Return [x, y] of the center of cell containing provided text 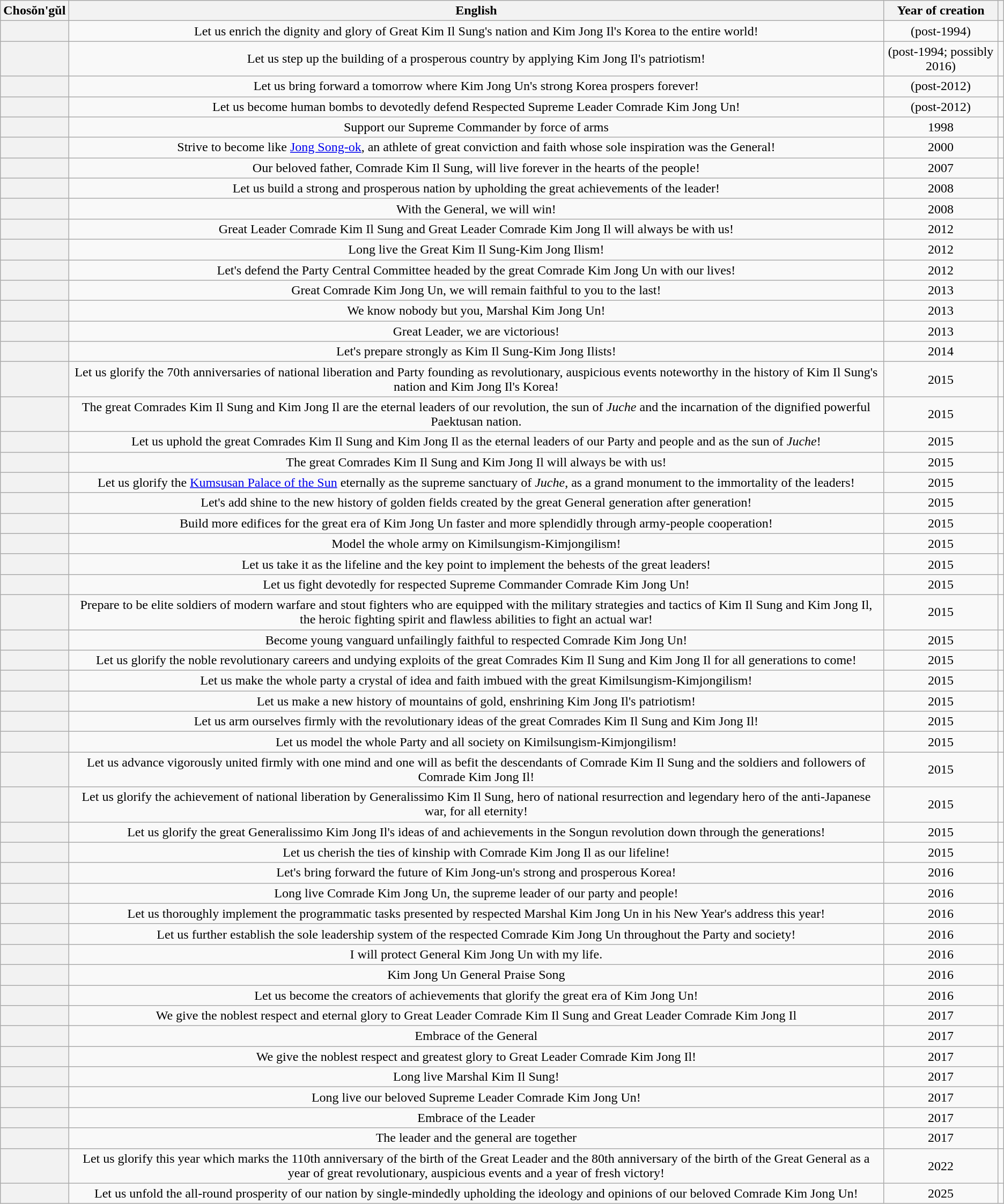
Let's defend the Party Central Committee headed by the great Comrade Kim Jong Un with our lives! [476, 270]
Let us become the creators of achievements that glorify the great era of Kim Jong Un! [476, 995]
Build more edifices for the great era of Kim Jong Un faster and more splendidly through army-people cooperation! [476, 523]
Let us glorify the Kumsusan Palace of the Sun eternally as the supreme sanctuary of Juche, as a grand monument to the immortality of the leaders! [476, 482]
(post-1994) [941, 31]
Embrace of the General [476, 1036]
Let us glorify the great Generalissimo Kim Jong Il's ideas of and achievements in the Songun revolution down through the generations! [476, 832]
Great Comrade Kim Jong Un, we will remain faithful to you to the last! [476, 291]
Let us become human bombs to devotedly defend Respected Supreme Leader Comrade Kim Jong Un! [476, 107]
Let us step up the building of a prosperous country by applying Kim Jong Il's patriotism! [476, 59]
Let us bring forward a tomorrow where Kim Jong Un's strong Korea prospers forever! [476, 86]
The great Comrades Kim Il Sung and Kim Jong Il will always be with us! [476, 462]
Chosŏn'gŭl [34, 11]
2022 [941, 1165]
2007 [941, 168]
Long live the Great Kim Il Sung-Kim Jong Ilism! [476, 249]
(post-1994; possibly 2016) [941, 59]
Let's bring forward the future of Kim Jong-un's strong and prosperous Korea! [476, 873]
With the General, we will win! [476, 209]
Long live Comrade Kim Jong Un, the supreme leader of our party and people! [476, 893]
Let's prepare strongly as Kim Il Sung-Kim Jong Ilists! [476, 352]
Our beloved father, Comrade Kim Il Sung, will live forever in the hearts of the people! [476, 168]
Long live our beloved Supreme Leader Comrade Kim Jong Un! [476, 1097]
Let us glorify the noble revolutionary careers and undying exploits of the great Comrades Kim Il Sung and Kim Jong Il for all generations to come! [476, 660]
We know nobody but you, Marshal Kim Jong Un! [476, 311]
Kim Jong Un General Praise Song [476, 975]
Let us cherish the ties of kinship with Comrade Kim Jong Il as our lifeline! [476, 852]
Model the whole army on Kimilsungism-Kimjongilism! [476, 544]
Let us fight devotedly for respected Supreme Commander Comrade Kim Jong Un! [476, 584]
Long live Marshal Kim Il Sung! [476, 1077]
Let us unfold the all-round prosperity of our nation by single-mindedly upholding the ideology and opinions of our beloved Comrade Kim Jong Un! [476, 1193]
Let us enrich the dignity and glory of Great Kim Il Sung's nation and Kim Jong Il's Korea to the entire world! [476, 31]
Let us build a strong and prosperous nation by upholding the great achievements of the leader! [476, 188]
2025 [941, 1193]
We give the noblest respect and greatest glory to Great Leader Comrade Kim Jong Il! [476, 1057]
I will protect General Kim Jong Un with my life. [476, 954]
Let us thoroughly implement the programmatic tasks presented by respected Marshal Kim Jong Un in his New Year's address this year! [476, 913]
English [476, 11]
Let us make a new history of mountains of gold, enshrining Kim Jong Il's patriotism! [476, 701]
1998 [941, 127]
Let us further establish the sole leadership system of the respected Comrade Kim Jong Un throughout the Party and society! [476, 934]
Great Leader Comrade Kim Il Sung and Great Leader Comrade Kim Jong Il will always be with us! [476, 229]
Let's add shine to the new history of golden fields created by the great General generation after generation! [476, 503]
Embrace of the Leader [476, 1118]
2014 [941, 352]
Let us take it as the lifeline and the key point to implement the behests of the great leaders! [476, 564]
Support our Supreme Commander by force of arms [476, 127]
Great Leader, we are victorious! [476, 331]
Let us arm ourselves firmly with the revolutionary ideas of the great Comrades Kim Il Sung and Kim Jong Il! [476, 722]
Strive to become like Jong Song-ok, an athlete of great conviction and faith whose sole inspiration was the General! [476, 147]
Become young vanguard unfailingly faithful to respected Comrade Kim Jong Un! [476, 640]
Let us make the whole party a crystal of idea and faith imbued with the great Kimilsungism-Kimjongilism! [476, 681]
Year of creation [941, 11]
2000 [941, 147]
The leader and the general are together [476, 1138]
We give the noblest respect and eternal glory to Great Leader Comrade Kim Il Sung and Great Leader Comrade Kim Jong Il [476, 1016]
Let us model the whole Party and all society on Kimilsungism-Kimjongilism! [476, 742]
Let us uphold the great Comrades Kim Il Sung and Kim Jong Il as the eternal leaders of our Party and people and as the sun of Juche! [476, 442]
